Locate the cell with the specified text and output its (X, Y) center coordinate. 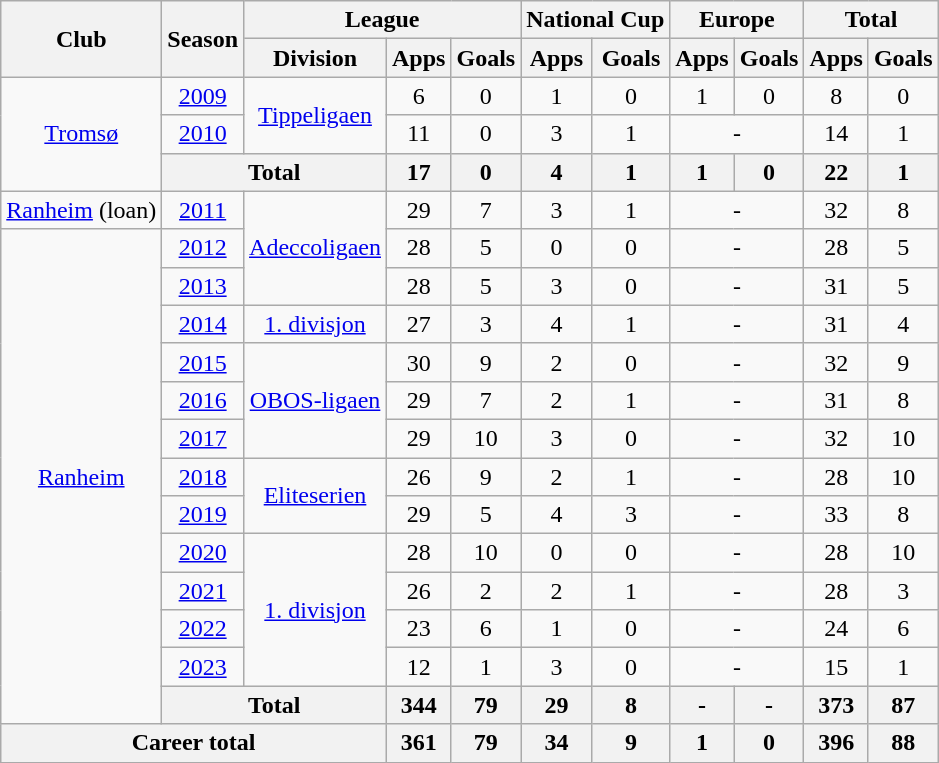
Ranheim (82, 476)
2009 (203, 96)
Europe (737, 20)
30 (419, 362)
2013 (203, 286)
27 (419, 324)
15 (836, 667)
373 (836, 705)
Adeccoligaen (316, 248)
24 (836, 629)
Tippeligaen (316, 115)
33 (836, 515)
12 (419, 667)
Ranheim (loan) (82, 210)
Season (203, 39)
2020 (203, 553)
2019 (203, 515)
League (382, 20)
2022 (203, 629)
2014 (203, 324)
17 (419, 172)
11 (419, 134)
2021 (203, 591)
Club (82, 39)
2017 (203, 438)
2012 (203, 248)
2010 (203, 134)
2015 (203, 362)
Division (316, 58)
National Cup (596, 20)
396 (836, 743)
87 (903, 705)
Eliteserien (316, 496)
OBOS-ligaen (316, 400)
34 (557, 743)
Career total (194, 743)
22 (836, 172)
23 (419, 629)
344 (419, 705)
88 (903, 743)
2018 (203, 477)
2023 (203, 667)
Tromsø (82, 134)
14 (836, 134)
2011 (203, 210)
361 (419, 743)
2016 (203, 400)
